Output the (X, Y) coordinate of the center of the cell containing the given text.  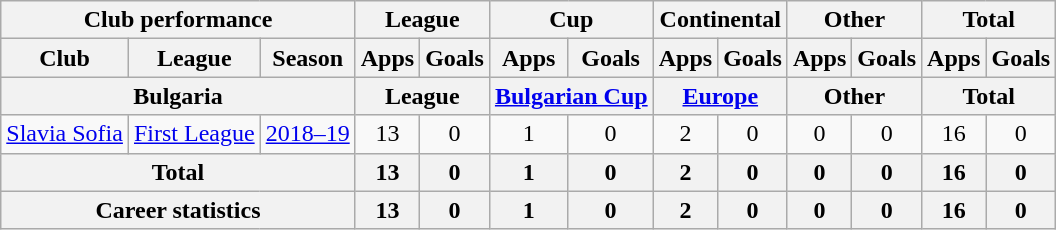
Bulgaria (178, 96)
Slavia Sofia (65, 134)
Club (65, 58)
First League (194, 134)
Season (308, 58)
Bulgarian Cup (571, 96)
2018–19 (308, 134)
Cup (571, 20)
Europe (720, 96)
Continental (720, 20)
Club performance (178, 20)
Career statistics (178, 210)
